Find where the given text appears and provide that cell's center as (X, Y) coordinate. 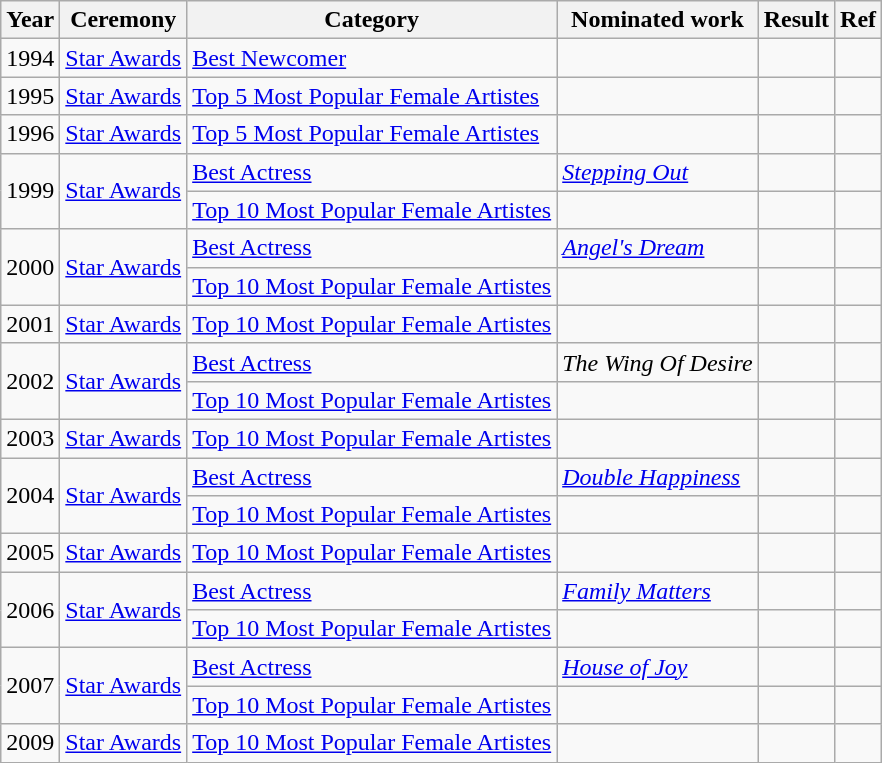
Ref (858, 20)
2007 (30, 686)
1999 (30, 191)
2005 (30, 553)
Result (796, 20)
2002 (30, 381)
Ceremony (124, 20)
Stepping Out (658, 172)
2000 (30, 267)
Category (372, 20)
1996 (30, 134)
2006 (30, 610)
Angel's Dream (658, 248)
The Wing Of Desire (658, 362)
1994 (30, 58)
Family Matters (658, 591)
2003 (30, 438)
2004 (30, 496)
Double Happiness (658, 477)
1995 (30, 96)
2001 (30, 324)
Nominated work (658, 20)
Best Newcomer (372, 58)
House of Joy (658, 667)
2009 (30, 743)
Year (30, 20)
